Extract the [x, y] coordinate from the center of the cell holding the provided text.  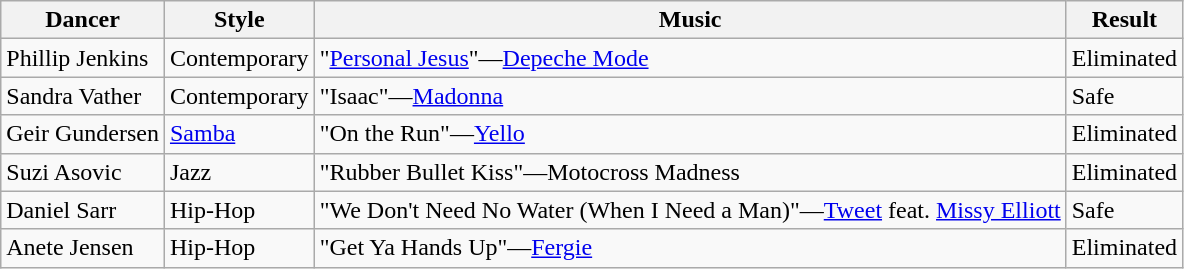
Geir Gundersen [83, 134]
"Isaac"—Madonna [690, 96]
Music [690, 20]
"Get Ya Hands Up"—Fergie [690, 248]
Anete Jensen [83, 248]
"We Don't Need No Water (When I Need a Man)"—Tweet feat. Missy Elliott [690, 210]
Suzi Asovic [83, 172]
Samba [239, 134]
Sandra Vather [83, 96]
Style [239, 20]
"Personal Jesus"—Depeche Mode [690, 58]
"Rubber Bullet Kiss"—Motocross Madness [690, 172]
Result [1124, 20]
Phillip Jenkins [83, 58]
"On the Run"—Yello [690, 134]
Jazz [239, 172]
Daniel Sarr [83, 210]
Dancer [83, 20]
